Extract the [x, y] coordinate from the center of the cell holding the provided text.  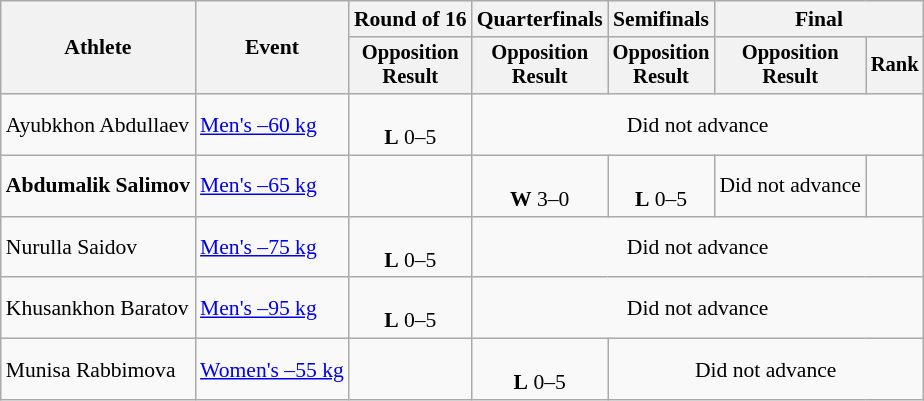
Men's –95 kg [272, 308]
Khusankhon Baratov [98, 308]
Women's –55 kg [272, 370]
W 3–0 [540, 186]
Men's –60 kg [272, 124]
Men's –75 kg [272, 248]
Athlete [98, 48]
Round of 16 [410, 19]
Event [272, 48]
Ayubkhon Abdullaev [98, 124]
Abdumalik Salimov [98, 186]
Nurulla Saidov [98, 248]
Rank [895, 66]
Men's –65 kg [272, 186]
Munisa Rabbimova [98, 370]
Semifinals [662, 19]
Quarterfinals [540, 19]
Final [818, 19]
